Determine the (x, y) coordinate at the center of the cell enclosing the given text.  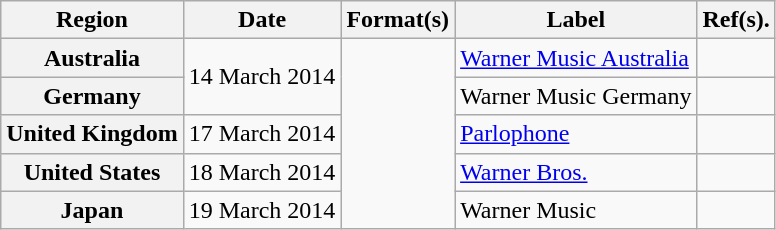
19 March 2014 (262, 210)
Australia (92, 58)
Format(s) (398, 20)
Warner Bros. (576, 172)
Warner Music Germany (576, 96)
18 March 2014 (262, 172)
Ref(s). (736, 20)
Warner Music Australia (576, 58)
Germany (92, 96)
United States (92, 172)
Region (92, 20)
Warner Music (576, 210)
Parlophone (576, 134)
United Kingdom (92, 134)
Label (576, 20)
Date (262, 20)
14 March 2014 (262, 77)
17 March 2014 (262, 134)
Japan (92, 210)
